From the cell containing the given text, extract its center point as (x, y) coordinate. 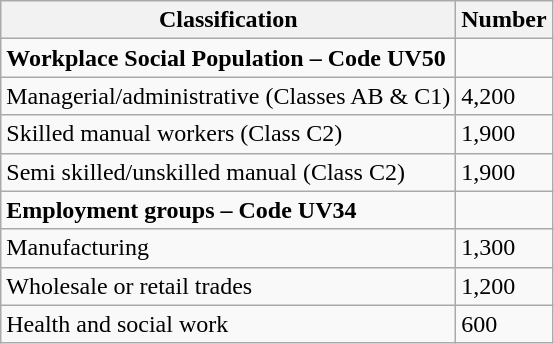
1,300 (504, 248)
Health and social work (228, 324)
Wholesale or retail trades (228, 286)
Skilled manual workers (Class C2) (228, 134)
Manufacturing (228, 248)
600 (504, 324)
Managerial/administrative (Classes AB & C1) (228, 96)
4,200 (504, 96)
Employment groups – Code UV34 (228, 210)
Number (504, 20)
Semi skilled/unskilled manual (Class C2) (228, 172)
Workplace Social Population – Code UV50 (228, 58)
Classification (228, 20)
1,200 (504, 286)
